Find where the given text appears and provide that cell's center as (x, y) coordinate. 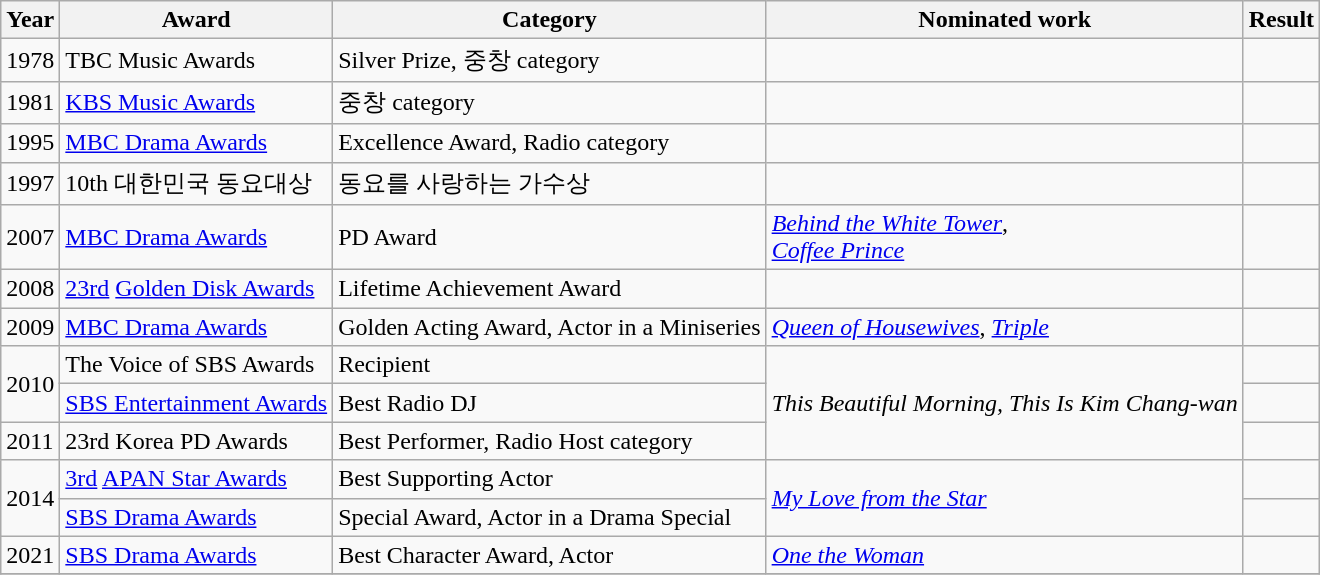
10th 대한민국 동요대상 (196, 184)
Lifetime Achievement Award (550, 289)
TBC Music Awards (196, 60)
Best Character Award, Actor (550, 555)
The Voice of SBS Awards (196, 365)
Queen of Housewives, Triple (1004, 327)
Best Supporting Actor (550, 479)
Award (196, 20)
Best Performer, Radio Host category (550, 441)
PD Award (550, 238)
동요를 사랑하는 가수상 (550, 184)
2011 (30, 441)
Category (550, 20)
1978 (30, 60)
중창 category (550, 102)
Result (1281, 20)
Special Award, Actor in a Drama Special (550, 517)
Behind the White Tower,Coffee Prince (1004, 238)
Golden Acting Award, Actor in a Miniseries (550, 327)
2008 (30, 289)
Best Radio DJ (550, 403)
SBS Entertainment Awards (196, 403)
2007 (30, 238)
2009 (30, 327)
3rd APAN Star Awards (196, 479)
2014 (30, 498)
This Beautiful Morning, This Is Kim Chang-wan (1004, 403)
23rd Golden Disk Awards (196, 289)
Recipient (550, 365)
1995 (30, 143)
My Love from the Star (1004, 498)
1997 (30, 184)
One the Woman (1004, 555)
Excellence Award, Radio category (550, 143)
KBS Music Awards (196, 102)
2010 (30, 384)
1981 (30, 102)
Nominated work (1004, 20)
Silver Prize, 중창 category (550, 60)
2021 (30, 555)
23rd Korea PD Awards (196, 441)
Year (30, 20)
